Capture the cell that displays the provided text and extract its (x, y) central coordinate. 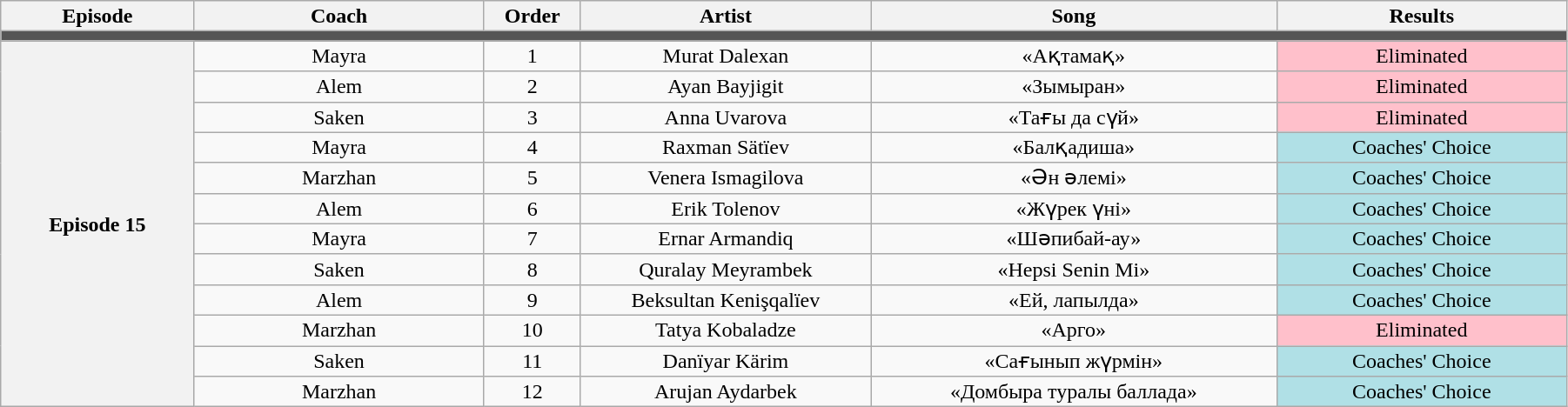
Quralay Meyrambek (726, 270)
Results (1422, 16)
Venera Ismagilova (726, 177)
1 (533, 56)
Episode 15 (97, 224)
7 (533, 238)
«Ақтамақ» (1074, 56)
11 (533, 362)
«Тағы да сүй» (1074, 117)
Coach (339, 16)
Raxman Sätïev (726, 148)
Ernar Armandiq (726, 238)
«Арго» (1074, 330)
Order (533, 16)
Erik Tolenov (726, 209)
«Жүрек үні» (1074, 209)
«Hepsi Senin Mi» (1074, 270)
Beksultan Kenişqalïev (726, 299)
6 (533, 209)
10 (533, 330)
2 (533, 87)
Danïyar Kärim (726, 362)
«Балқадиша» (1074, 148)
Tatya Kobaladze (726, 330)
«Домбыра туралы баллада» (1074, 391)
«Шәпибай-ау» (1074, 238)
9 (533, 299)
Arujan Aydarbek (726, 391)
«Ән әлемі» (1074, 177)
Episode (97, 16)
12 (533, 391)
«Ей, лапылда» (1074, 299)
8 (533, 270)
Artist (726, 16)
Ayan Bayjigit (726, 87)
«Сағынып жүрмін» (1074, 362)
3 (533, 117)
Murat Dalexan (726, 56)
4 (533, 148)
«Зымыран» (1074, 87)
5 (533, 177)
Song (1074, 16)
Anna Uvarova (726, 117)
